Find where the given text appears and provide that cell's center as [X, Y] coordinate. 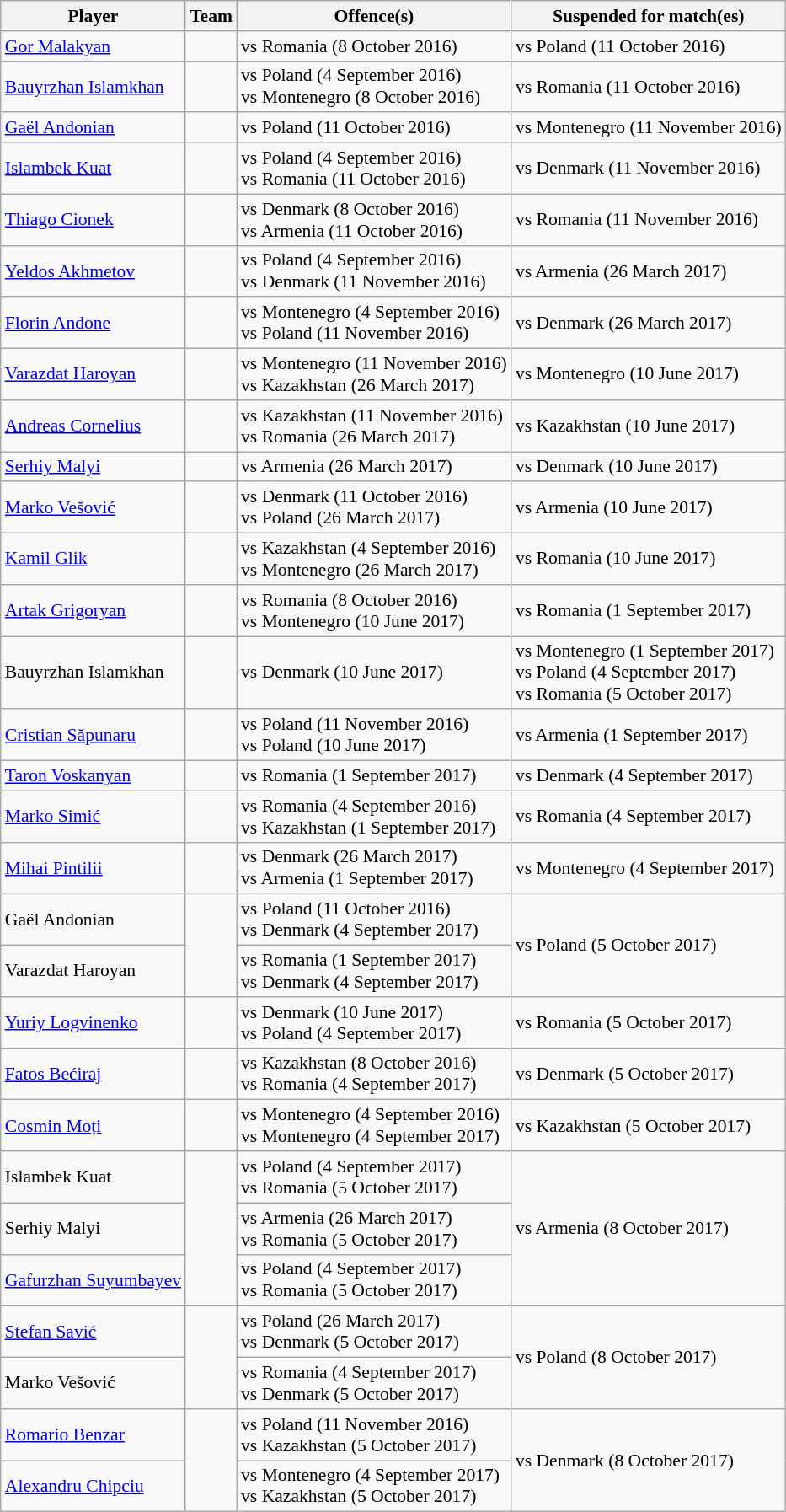
vs Kazakhstan (8 October 2016) vs Romania (4 September 2017) [374, 1074]
Cosmin Moți [93, 1126]
vs Kazakhstan (4 September 2016) vs Montenegro (26 March 2017) [374, 560]
vs Poland (11 November 2016) vs Poland (10 June 2017) [374, 735]
vs Denmark (5 October 2017) [649, 1074]
Artak Grigoryan [93, 610]
Thiago Cionek [93, 219]
vs Denmark (26 March 2017) vs Armenia (1 September 2017) [374, 868]
Offence(s) [374, 16]
Cristian Săpunaru [93, 735]
vs Denmark (26 March 2017) [649, 324]
vs Armenia (26 March 2017) vs Romania (5 October 2017) [374, 1229]
vs Romania (11 October 2016) [649, 86]
Alexandru Chipciu [93, 1487]
Taron Voskanyan [93, 776]
vs Armenia (8 October 2017) [649, 1229]
vs Romania (10 June 2017) [649, 560]
vs Montenegro (11 November 2016) vs Kazakhstan (26 March 2017) [374, 374]
vs Poland (26 March 2017) vs Denmark (5 October 2017) [374, 1332]
vs Romania (4 September 2017) vs Denmark (5 October 2017) [374, 1384]
vs Poland (8 October 2017) [649, 1358]
vs Montenegro (11 November 2016) [649, 128]
vs Denmark (11 November 2016) [649, 169]
vs Denmark (4 September 2017) [649, 776]
vs Kazakhstan (10 June 2017) [649, 426]
vs Denmark (11 October 2016) vs Poland (26 March 2017) [374, 507]
Gor Malakyan [93, 46]
vs Armenia (10 June 2017) [649, 507]
vs Romania (4 September 2017) [649, 816]
vs Kazakhstan (11 November 2016) vs Romania (26 March 2017) [374, 426]
vs Denmark (8 October 2017) [649, 1461]
Fatos Bećiraj [93, 1074]
vs Romania (11 November 2016) [649, 219]
vs Montenegro (1 September 2017)vs Poland (4 September 2017)vs Romania (5 October 2017) [649, 673]
vs Montenegro (4 September 2017) vs Kazakhstan (5 October 2017) [374, 1487]
vs Poland (11 October 2016) vs Denmark (4 September 2017) [374, 920]
Player [93, 16]
Stefan Savić [93, 1332]
vs Romania (4 September 2016) vs Kazakhstan (1 September 2017) [374, 816]
vs Romania (5 October 2017) [649, 1023]
vs Poland (4 September 2016) vs Romania (11 October 2016) [374, 169]
Gafurzhan Suyumbayev [93, 1279]
Suspended for match(es) [649, 16]
vs Poland (11 November 2016) vs Kazakhstan (5 October 2017) [374, 1434]
vs Poland (4 September 2016) vs Montenegro (8 October 2016) [374, 86]
vs Romania (8 October 2016) [374, 46]
vs Poland (4 September 2016) vs Denmark (11 November 2016) [374, 271]
vs Montenegro (10 June 2017) [649, 374]
Andreas Cornelius [93, 426]
vs Montenegro (4 September 2017) [649, 868]
vs Romania (1 September 2017) vs Denmark (4 September 2017) [374, 971]
Florin Andone [93, 324]
Marko Simić [93, 816]
Yeldos Akhmetov [93, 271]
Kamil Glik [93, 560]
vs Montenegro (4 September 2016) vs Poland (11 November 2016) [374, 324]
Romario Benzar [93, 1434]
vs Poland (5 October 2017) [649, 946]
vs Denmark (8 October 2016) vs Armenia (11 October 2016) [374, 219]
Mihai Pintilii [93, 868]
vs Montenegro (4 September 2016) vs Montenegro (4 September 2017) [374, 1126]
vs Denmark (10 June 2017) vs Poland (4 September 2017) [374, 1023]
vs Romania (8 October 2016) vs Montenegro (10 June 2017) [374, 610]
vs Kazakhstan (5 October 2017) [649, 1126]
Yuriy Logvinenko [93, 1023]
vs Armenia (1 September 2017) [649, 735]
Team [211, 16]
